Find where the given text appears and provide that cell's center as [X, Y] coordinate. 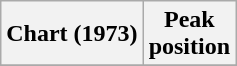
Peakposition [189, 34]
Chart (1973) [72, 34]
